Return [x, y] of the center of cell containing provided text 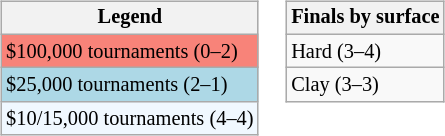
Finals by surface [365, 18]
$100,000 tournaments (0–2) [130, 51]
$10/15,000 tournaments (4–4) [130, 119]
Legend [130, 18]
$25,000 tournaments (2–1) [130, 85]
Clay (3–3) [365, 85]
Hard (3–4) [365, 51]
